From the cell containing the given text, extract its center point as [x, y] coordinate. 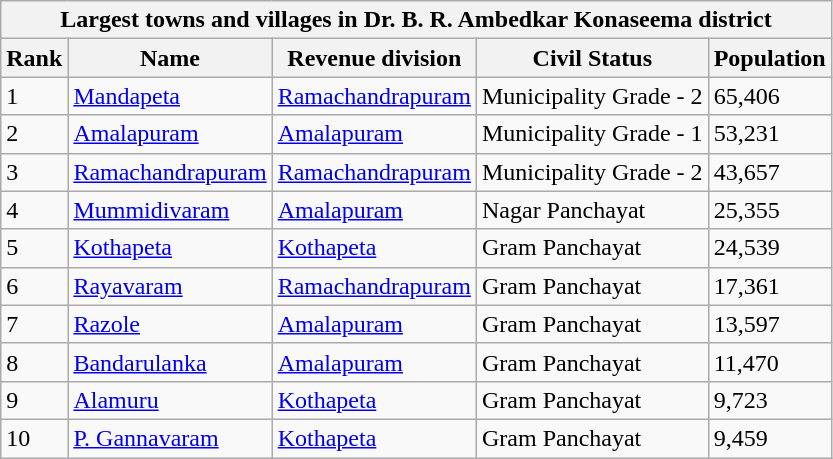
Mandapeta [170, 96]
53,231 [770, 134]
Bandarulanka [170, 362]
65,406 [770, 96]
Revenue division [374, 58]
25,355 [770, 210]
6 [34, 286]
9,459 [770, 438]
11,470 [770, 362]
2 [34, 134]
43,657 [770, 172]
10 [34, 438]
8 [34, 362]
5 [34, 248]
Largest towns and villages in Dr. B. R. Ambedkar Konaseema district [416, 20]
Rank [34, 58]
4 [34, 210]
Mummidivaram [170, 210]
Razole [170, 324]
Municipality Grade - 1 [592, 134]
P. Gannavaram [170, 438]
24,539 [770, 248]
7 [34, 324]
13,597 [770, 324]
Population [770, 58]
Name [170, 58]
Nagar Panchayat [592, 210]
3 [34, 172]
1 [34, 96]
9,723 [770, 400]
9 [34, 400]
Alamuru [170, 400]
Rayavaram [170, 286]
17,361 [770, 286]
Civil Status [592, 58]
